Locate the cell with the specified text and output its (X, Y) center coordinate. 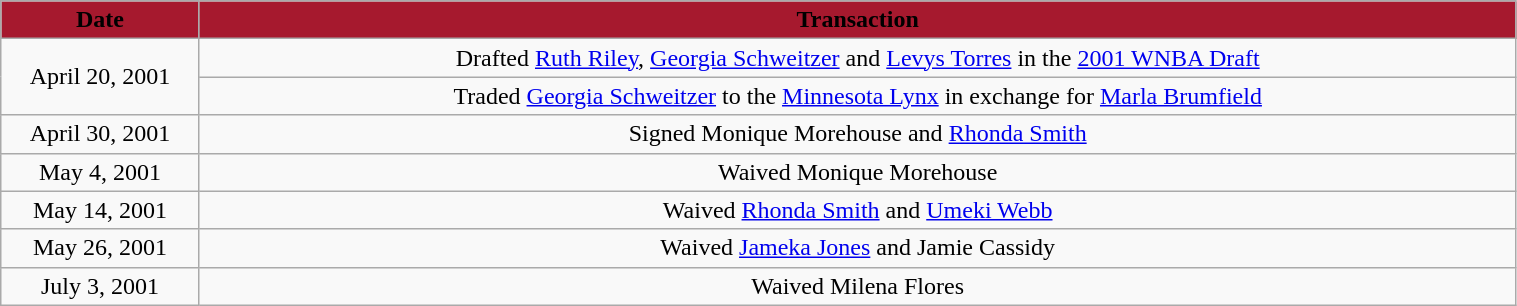
Date (100, 20)
July 3, 2001 (100, 286)
April 20, 2001 (100, 77)
Waived Milena Flores (858, 286)
Waived Monique Morehouse (858, 172)
Waived Jameka Jones and Jamie Cassidy (858, 248)
Transaction (858, 20)
May 14, 2001 (100, 210)
Traded Georgia Schweitzer to the Minnesota Lynx in exchange for Marla Brumfield (858, 96)
Signed Monique Morehouse and Rhonda Smith (858, 134)
April 30, 2001 (100, 134)
Drafted Ruth Riley, Georgia Schweitzer and Levys Torres in the 2001 WNBA Draft (858, 58)
May 26, 2001 (100, 248)
May 4, 2001 (100, 172)
Waived Rhonda Smith and Umeki Webb (858, 210)
